Pinpoint the cell where the given text exists, returning its [X, Y] midpoint coordinate. 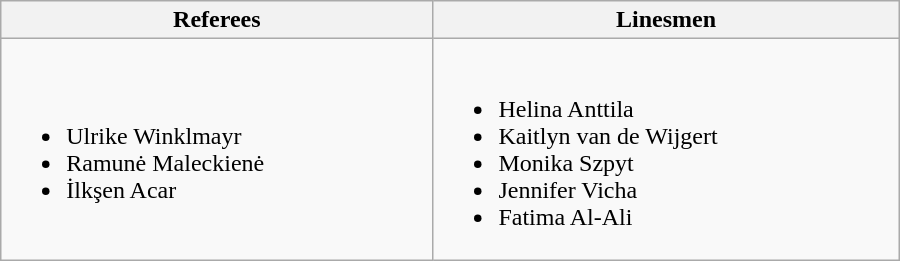
Ulrike Winklmayr Ramunė Maleckienė İlkşen Acar [217, 150]
Referees [217, 20]
Linesmen [666, 20]
Helina Anttila Kaitlyn van de Wijgert Monika Szpyt Jennifer Vicha Fatima Al-Ali [666, 150]
